Provide the [x, y] coordinate of the cell's center where the given text is located.  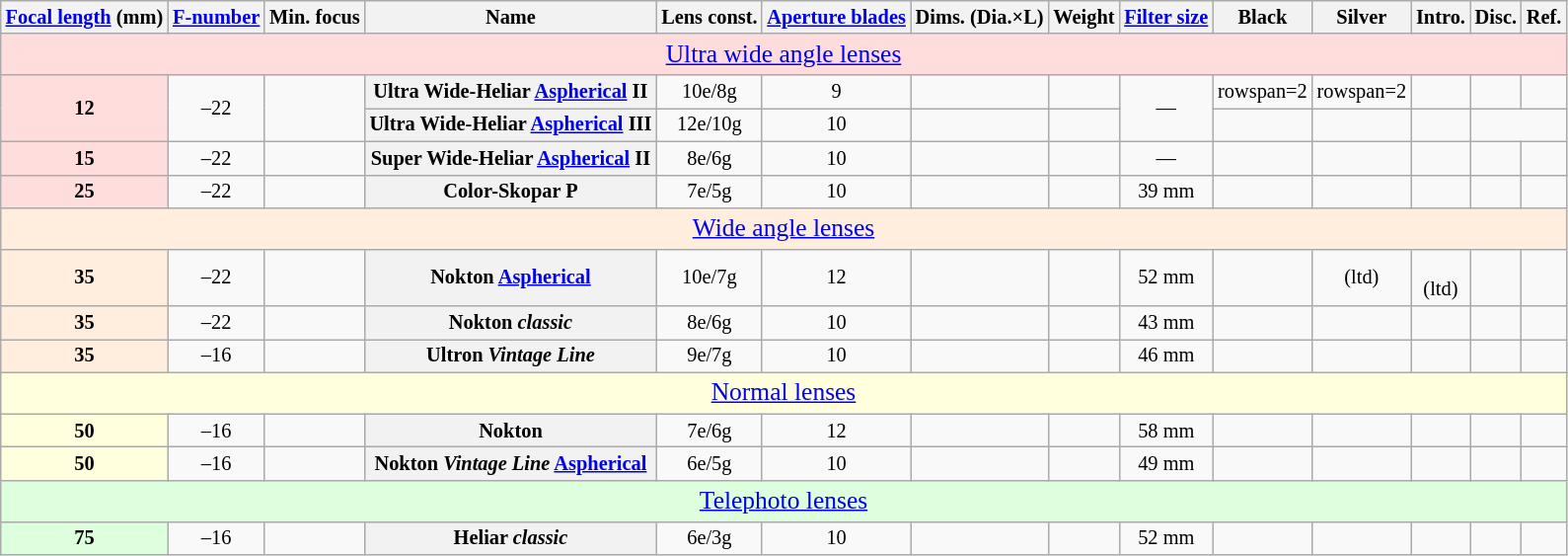
Ref. [1543, 17]
58 mm [1166, 431]
9e/7g [709, 356]
7e/6g [709, 431]
Filter size [1166, 17]
Ultra Wide-Heliar Aspherical II [511, 92]
Lens const. [709, 17]
Nokton [511, 431]
12e/10g [709, 124]
25 [85, 192]
Nokton Aspherical [511, 278]
Weight [1083, 17]
9 [836, 92]
Telephoto lenses [784, 501]
Super Wide-Heliar Aspherical II [511, 158]
Focal length (mm) [85, 17]
43 mm [1166, 323]
Nokton Vintage Line Aspherical [511, 463]
6e/5g [709, 463]
Dims. (Dia.×L) [980, 17]
7e/5g [709, 192]
Wide angle lenses [784, 228]
75 [85, 538]
46 mm [1166, 356]
Name [511, 17]
Min. focus [314, 17]
Ultron Vintage Line [511, 356]
Normal lenses [784, 393]
15 [85, 158]
Ultra wide angle lenses [784, 54]
10e/7g [709, 278]
Disc. [1496, 17]
10e/8g [709, 92]
Silver [1362, 17]
49 mm [1166, 463]
Aperture blades [836, 17]
Nokton classic [511, 323]
Heliar classic [511, 538]
Ultra Wide-Heliar Aspherical III [511, 124]
6e/3g [709, 538]
F-number [216, 17]
Color-Skopar P [511, 192]
Intro. [1441, 17]
Black [1262, 17]
39 mm [1166, 192]
